Output the [X, Y] coordinate of the center of the cell containing the given text.  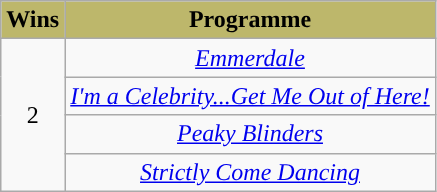
Strictly Come Dancing [250, 172]
2 [33, 115]
Peaky Blinders [250, 134]
Programme [250, 20]
I'm a Celebrity...Get Me Out of Here! [250, 96]
Wins [33, 20]
Emmerdale [250, 58]
